Provide the [X, Y] coordinate of the cell's center where the given text is located.  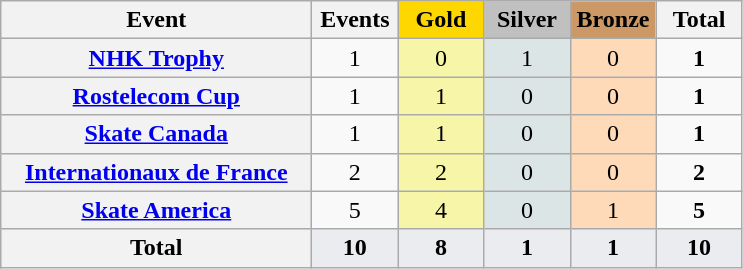
4 [441, 210]
Skate America [156, 210]
Internationaux de France [156, 172]
NHK Trophy [156, 58]
8 [441, 248]
Events [355, 20]
Event [156, 20]
Bronze [613, 20]
Skate Canada [156, 134]
Silver [527, 20]
Rostelecom Cup [156, 96]
Gold [441, 20]
